Find where the given text appears and provide that cell's center as [x, y] coordinate. 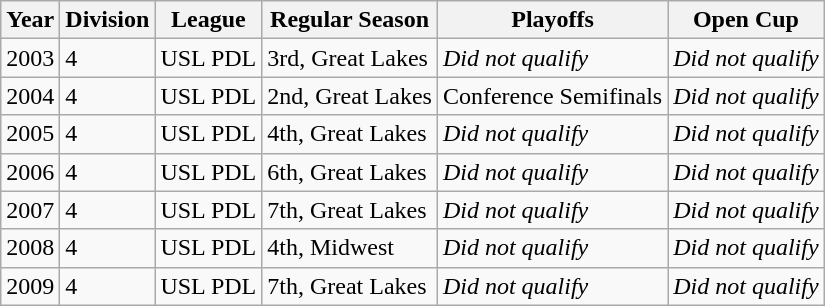
2007 [30, 210]
Division [108, 20]
Playoffs [552, 20]
Year [30, 20]
2004 [30, 96]
League [208, 20]
2005 [30, 134]
2006 [30, 172]
Conference Semifinals [552, 96]
2009 [30, 286]
2003 [30, 58]
4th, Great Lakes [350, 134]
Open Cup [746, 20]
4th, Midwest [350, 248]
2nd, Great Lakes [350, 96]
Regular Season [350, 20]
3rd, Great Lakes [350, 58]
2008 [30, 248]
6th, Great Lakes [350, 172]
